Search for the cell housing the specified text and yield its [X, Y] center coordinate. 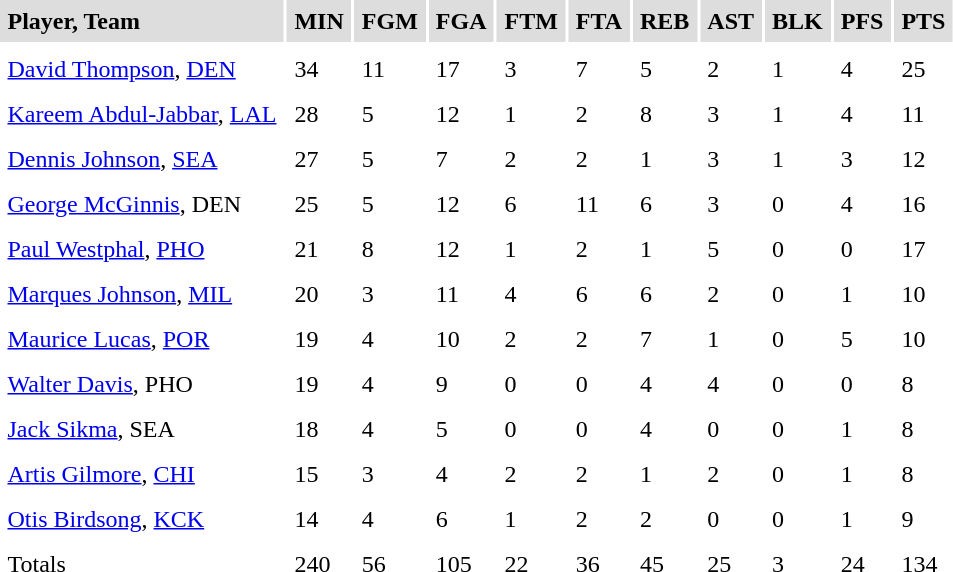
Marques Johnson, MIL [142, 294]
AST [731, 21]
FTM [531, 21]
PFS [862, 21]
REB [665, 21]
Jack Sikma, SEA [142, 429]
Player, Team [142, 21]
18 [319, 429]
34 [319, 69]
Kareem Abdul-Jabbar, LAL [142, 114]
Artis Gilmore, CHI [142, 474]
16 [924, 204]
FTA [598, 21]
15 [319, 474]
21 [319, 249]
George McGinnis, DEN [142, 204]
David Thompson, DEN [142, 69]
27 [319, 159]
Paul Westphal, PHO [142, 249]
Walter Davis, PHO [142, 384]
FGM [390, 21]
Otis Birdsong, KCK [142, 519]
MIN [319, 21]
Maurice Lucas, POR [142, 339]
28 [319, 114]
PTS [924, 21]
FGA [461, 21]
14 [319, 519]
20 [319, 294]
BLK [798, 21]
Dennis Johnson, SEA [142, 159]
